Identify which cell holds the provided text, then report its [x, y] central coordinate. 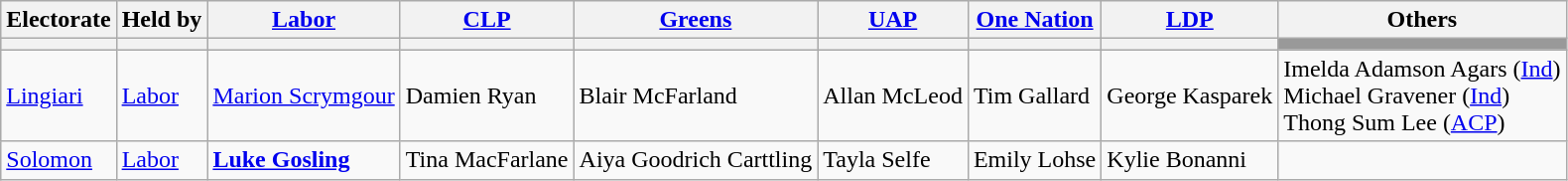
Luke Gosling [304, 160]
UAP [893, 20]
Tayla Selfe [893, 160]
Held by [162, 20]
Others [1422, 20]
Tim Gallard [1034, 95]
One Nation [1034, 20]
Electorate [59, 20]
CLP [486, 20]
Blair McFarland [696, 95]
LDP [1190, 20]
Imelda Adamson Agars (Ind) Michael Gravener (Ind) Thong Sum Lee (ACP) [1422, 95]
Lingiari [59, 95]
Tina MacFarlane [486, 160]
Emily Lohse [1034, 160]
Solomon [59, 160]
Allan McLeod [893, 95]
Greens [696, 20]
Kylie Bonanni [1190, 160]
Marion Scrymgour [304, 95]
Aiya Goodrich Carttling [696, 160]
Damien Ryan [486, 95]
George Kasparek [1190, 95]
